Pinpoint the cell where the given text exists, returning its [x, y] midpoint coordinate. 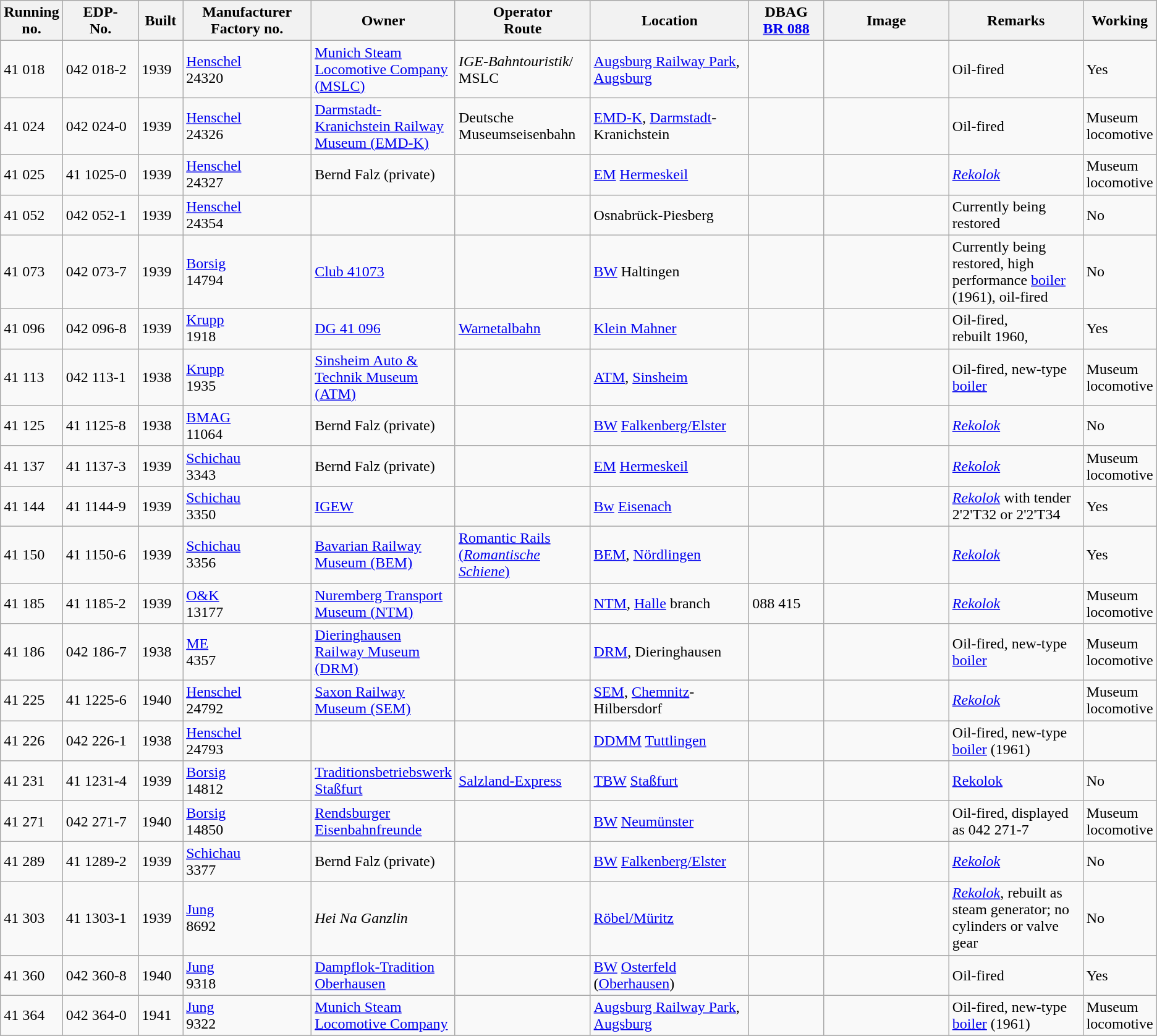
Salzland-Express [523, 781]
EDP-No. [100, 21]
Owner [383, 21]
Rekolok with tender 2'2'T32 or 2'2'T34 [1016, 506]
SEM, Chemnitz-Hilbersdorf [670, 701]
41 289 [32, 862]
41 1137-3 [100, 466]
Saxon Railway Museum (SEM) [383, 701]
Runningno. [32, 21]
41 150 [32, 554]
TBW Staßfurt [670, 781]
41 231 [32, 781]
Sinsheim Auto & Technik Museum (ATM) [383, 377]
042 226-1 [100, 741]
Romantic Rails (Romantische Schiene) [523, 554]
042 018-2 [100, 69]
BW Neumünster [670, 821]
Borsig14850 [247, 821]
BEM, Nördlingen [670, 554]
Bavarian Railway Museum (BEM) [383, 554]
Henschel24792 [247, 701]
ATM, Sinsheim [670, 377]
Osnabrück-Piesberg [670, 215]
41 052 [32, 215]
41 225 [32, 701]
41 364 [32, 1015]
EMD-K, Darmstadt-Kranichstein [670, 126]
042 024-0 [100, 126]
41 024 [32, 126]
Currently being restored, high performance boiler (1961), oil-fired [1016, 272]
Munich Steam Locomotive Company (MSLC) [383, 69]
BW Osterfeld (Oberhausen) [670, 975]
41 1185-2 [100, 603]
41 303 [32, 919]
Oil-fired, rebuilt 1960, [1016, 329]
DRM, Dieringhausen [670, 652]
Oil-fired, displayed as 042 271-7 [1016, 821]
41 125 [32, 425]
41 226 [32, 741]
41 1289-2 [100, 862]
41 113 [32, 377]
Rekolok, rebuilt as steam generator; no cylinders or valve gear [1016, 919]
Club 41073 [383, 272]
Location [670, 21]
Currently being restored [1016, 215]
Image [886, 21]
Henschel24320 [247, 69]
Dampflok-Tradition Oberhausen [383, 975]
41 073 [32, 272]
042 113-1 [100, 377]
41 1144-9 [100, 506]
IGE-Bahntouristik/MSLC [523, 69]
088 415 [786, 603]
Borsig14812 [247, 781]
Munich Steam Locomotive Company [383, 1015]
Jung8692 [247, 919]
Henschel24327 [247, 174]
41 1125-8 [100, 425]
Henschel24354 [247, 215]
042 186-7 [100, 652]
042 073-7 [100, 272]
Traditionsbetriebswerk Staßfurt [383, 781]
Rendsburger Eisenbahnfreunde [383, 821]
Remarks [1016, 21]
Dieringhausen Railway Museum (DRM) [383, 652]
Bw Eisenach [670, 506]
Henschel24326 [247, 126]
NTM, Halle branch [670, 603]
41 144 [32, 506]
Klein Mahner [670, 329]
Schichau3377 [247, 862]
41 271 [32, 821]
41 025 [32, 174]
41 018 [32, 69]
042 096-8 [100, 329]
41 360 [32, 975]
DG 41 096 [383, 329]
1941 [161, 1015]
41 1303-1 [100, 919]
OperatorRoute [523, 21]
41 185 [32, 603]
41 096 [32, 329]
DBAGBR 088 [786, 21]
Warnetalbahn [523, 329]
Schichau3343 [247, 466]
41 1231-4 [100, 781]
41 137 [32, 466]
Hei Na Ganzlin [383, 919]
IGEW [383, 506]
042 360-8 [100, 975]
BMAG11064 [247, 425]
Built [161, 21]
DDMM Tuttlingen [670, 741]
Working [1120, 21]
Deutsche Museumseisenbahn [523, 126]
Nuremberg Transport Museum (NTM) [383, 603]
Schichau3356 [247, 554]
41 1150-6 [100, 554]
O&K13177 [247, 603]
BW Haltingen [670, 272]
Krupp1935 [247, 377]
042 364-0 [100, 1015]
Krupp1918 [247, 329]
Röbel/Müritz [670, 919]
042 271-7 [100, 821]
ME4357 [247, 652]
Jung9322 [247, 1015]
Henschel24793 [247, 741]
Darmstadt-Kranichstein Railway Museum (EMD-K) [383, 126]
042 052-1 [100, 215]
Schichau3350 [247, 506]
41 1225-6 [100, 701]
Borsig14794 [247, 272]
41 1025-0 [100, 174]
Jung9318 [247, 975]
41 186 [32, 652]
ManufacturerFactory no. [247, 21]
